Capture the cell that displays the provided text and extract its (x, y) central coordinate. 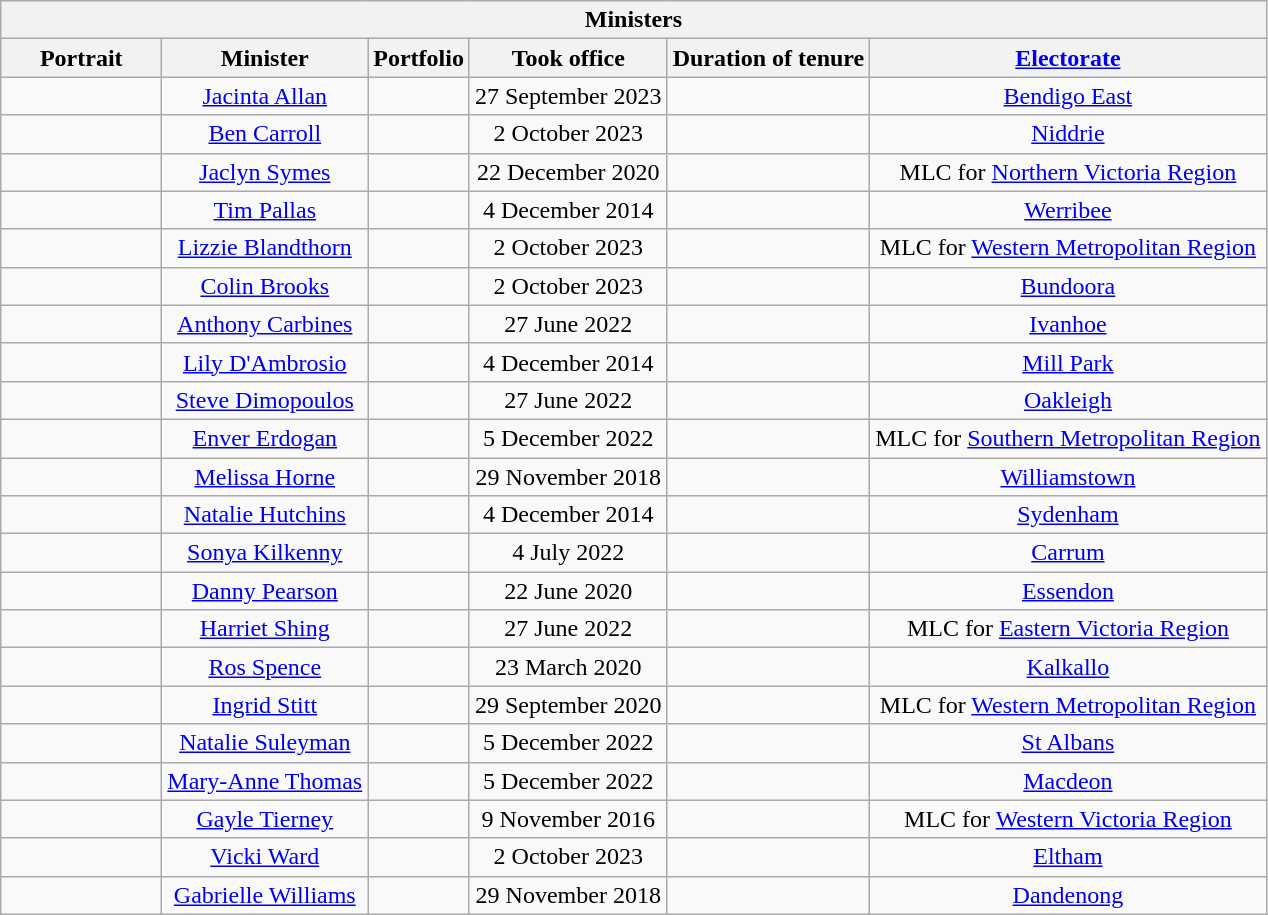
Ros Spence (265, 667)
4 July 2022 (568, 553)
Colin Brooks (265, 286)
Electorate (1068, 58)
Duration of tenure (768, 58)
Ben Carroll (265, 134)
Steve Dimopoulos (265, 400)
MLC for Southern Metropolitan Region (1068, 438)
Eltham (1068, 857)
Minister (265, 58)
Harriet Shing (265, 629)
Jaclyn Symes (265, 172)
Tim Pallas (265, 210)
Portrait (82, 58)
Mary-Anne Thomas (265, 781)
Natalie Hutchins (265, 515)
Jacinta Allan (265, 96)
Ingrid Stitt (265, 705)
Sydenham (1068, 515)
Melissa Horne (265, 477)
Anthony Carbines (265, 324)
Ivanhoe (1068, 324)
MLC for Northern Victoria Region (1068, 172)
Enver Erdogan (265, 438)
MLC for Western Victoria Region (1068, 819)
Gabrielle Williams (265, 895)
Vicki Ward (265, 857)
Carrum (1068, 553)
Sonya Kilkenny (265, 553)
Bundoora (1068, 286)
Oakleigh (1068, 400)
27 September 2023 (568, 96)
Essendon (1068, 591)
29 September 2020 (568, 705)
Portfolio (419, 58)
Dandenong (1068, 895)
Took office (568, 58)
Kalkallo (1068, 667)
22 June 2020 (568, 591)
Ministers (634, 20)
Mill Park (1068, 362)
Gayle Tierney (265, 819)
23 March 2020 (568, 667)
Danny Pearson (265, 591)
Niddrie (1068, 134)
22 December 2020 (568, 172)
St Albans (1068, 743)
Lizzie Blandthorn (265, 248)
9 November 2016 (568, 819)
Bendigo East (1068, 96)
Lily D'Ambrosio (265, 362)
MLC for Eastern Victoria Region (1068, 629)
Werribee (1068, 210)
Williamstown (1068, 477)
Macdeon (1068, 781)
Natalie Suleyman (265, 743)
